Find where the given text appears and provide that cell's center as (X, Y) coordinate. 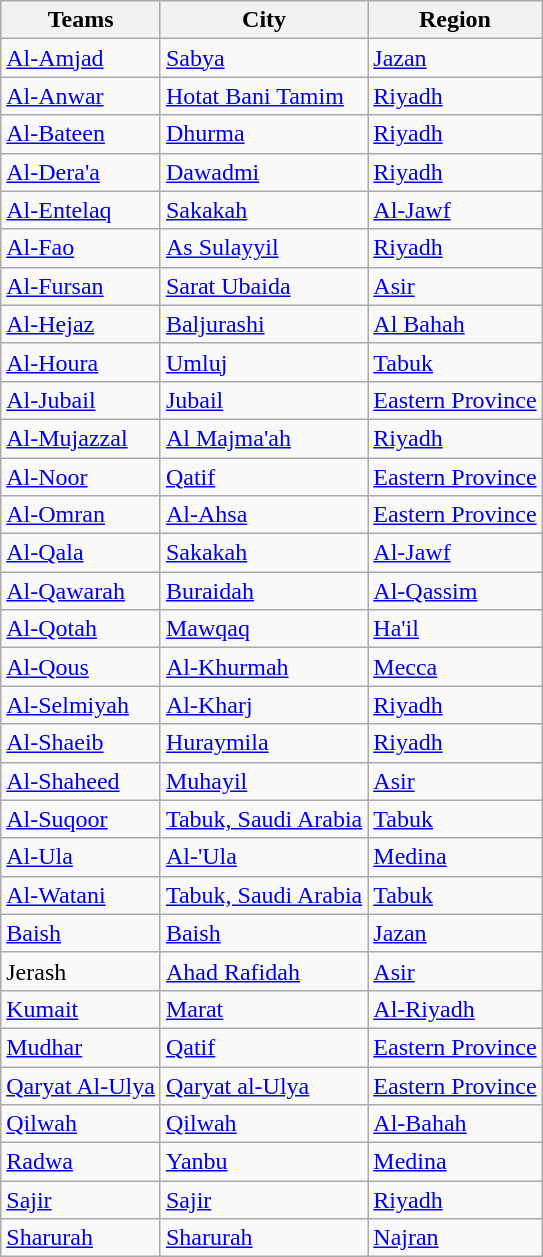
Al-Amjad (81, 58)
Al-Ula (81, 857)
Al-Entelaq (81, 210)
Muhayil (264, 781)
Al-Bahah (455, 1124)
Al-Qala (81, 553)
Al-Fao (81, 248)
Jubail (264, 400)
Al-Anwar (81, 96)
Radwa (81, 1162)
Al-Qous (81, 667)
Buraidah (264, 591)
Jerash (81, 971)
Al-Khurmah (264, 667)
Al-Qassim (455, 591)
Al-Dera'a (81, 172)
Qaryat al-Ulya (264, 1085)
Ha'il (455, 629)
Al-Shaeib (81, 743)
Mawqaq (264, 629)
Mudhar (81, 1047)
Sarat Ubaida (264, 286)
Al-Mujazzal (81, 438)
Al-Selmiyah (81, 705)
Al-Bateen (81, 134)
Al-Riyadh (455, 1009)
Al-Qotah (81, 629)
Sabya (264, 58)
Al-Watani (81, 895)
Dawadmi (264, 172)
As Sulayyil (264, 248)
Al-Hejaz (81, 324)
Qaryat Al-Ulya (81, 1085)
Al-Ahsa (264, 515)
Baljurashi (264, 324)
Al-'Ula (264, 857)
Al-Suqoor (81, 819)
Region (455, 20)
Marat (264, 1009)
Al Bahah (455, 324)
Yanbu (264, 1162)
Al Majma'ah (264, 438)
Ahad Rafidah (264, 971)
Kumait (81, 1009)
Umluj (264, 362)
City (264, 20)
Al-Kharj (264, 705)
Al-Qawarah (81, 591)
Najran (455, 1238)
Mecca (455, 667)
Al-Fursan (81, 286)
Hotat Bani Tamim (264, 96)
Al-Noor (81, 477)
Al-Jubail (81, 400)
Dhurma (264, 134)
Al-Omran (81, 515)
Al-Shaheed (81, 781)
Huraymila (264, 743)
Teams (81, 20)
Al-Houra (81, 362)
